Locate the cell with the specified text and output its [x, y] center coordinate. 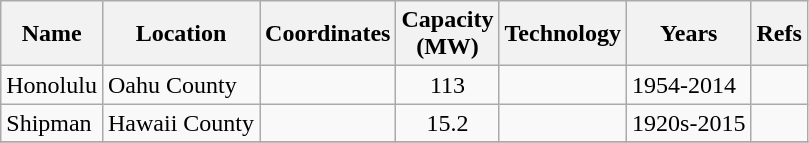
Years [689, 34]
1920s-2015 [689, 123]
15.2 [448, 123]
1954-2014 [689, 85]
Name [52, 34]
Oahu County [180, 85]
Coordinates [328, 34]
Capacity(MW) [448, 34]
Honolulu [52, 85]
Technology [563, 34]
Hawaii County [180, 123]
Refs [779, 34]
Shipman [52, 123]
Location [180, 34]
113 [448, 85]
